Output the [X, Y] coordinate of the center of the cell containing the given text.  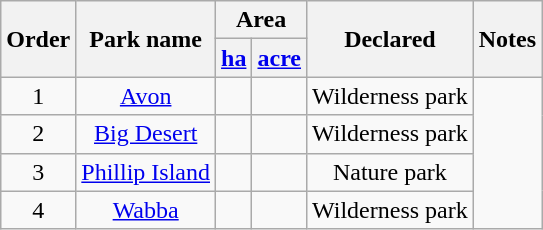
Nature park [390, 172]
Order [38, 39]
Declared [390, 39]
Area [262, 20]
ha [234, 58]
2 [38, 134]
Wabba [146, 210]
Big Desert [146, 134]
Park name [146, 39]
4 [38, 210]
3 [38, 172]
Avon [146, 96]
1 [38, 96]
Phillip Island [146, 172]
acre [280, 58]
Notes [507, 39]
